Return [X, Y] of the center of cell containing provided text 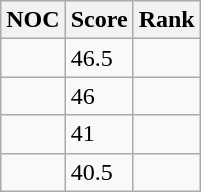
46 [99, 96]
Score [99, 20]
Rank [166, 20]
NOC [33, 20]
46.5 [99, 58]
40.5 [99, 172]
41 [99, 134]
